Capture the cell that displays the provided text and extract its [x, y] central coordinate. 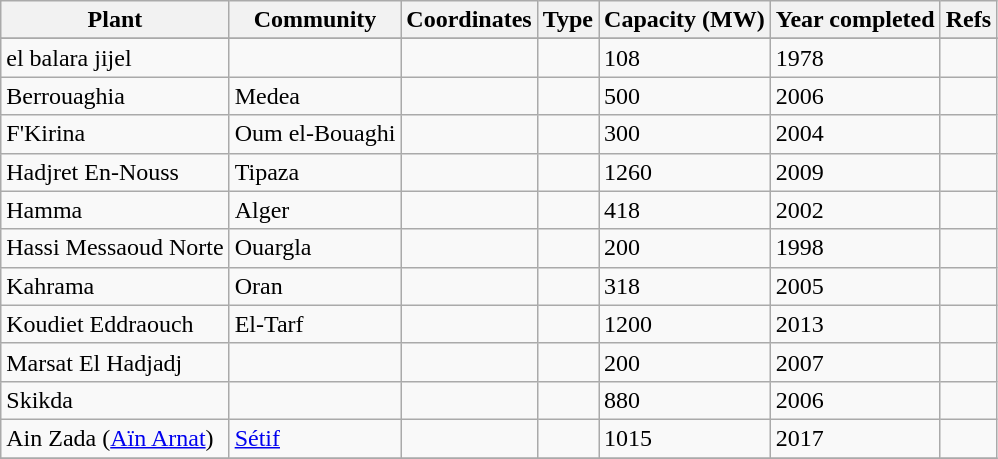
Marsat El Hadjadj [115, 362]
500 [685, 96]
Ouargla [315, 248]
1260 [685, 172]
Coordinates [469, 20]
1998 [855, 248]
Type [568, 20]
318 [685, 286]
2013 [855, 324]
Hadjret En-Nouss [115, 172]
2017 [855, 438]
Capacity (MW) [685, 20]
108 [685, 58]
Community [315, 20]
Kahrama [115, 286]
Plant [115, 20]
Alger [315, 210]
Oran [315, 286]
Oum el-Bouaghi [315, 134]
Medea [315, 96]
300 [685, 134]
880 [685, 400]
Refs [968, 20]
Koudiet Eddraouch [115, 324]
Ain Zada (Aïn Arnat) [115, 438]
418 [685, 210]
Year completed [855, 20]
Berrouaghia [115, 96]
2007 [855, 362]
2009 [855, 172]
Skikda [115, 400]
1200 [685, 324]
el balara jijel [115, 58]
Hassi Messaoud Norte [115, 248]
El-Tarf [315, 324]
F'Kirina [115, 134]
Tipaza [315, 172]
Hamma [115, 210]
2004 [855, 134]
1978 [855, 58]
Sétif [315, 438]
2005 [855, 286]
1015 [685, 438]
2002 [855, 210]
